From the cell containing the given text, extract its center point as [X, Y] coordinate. 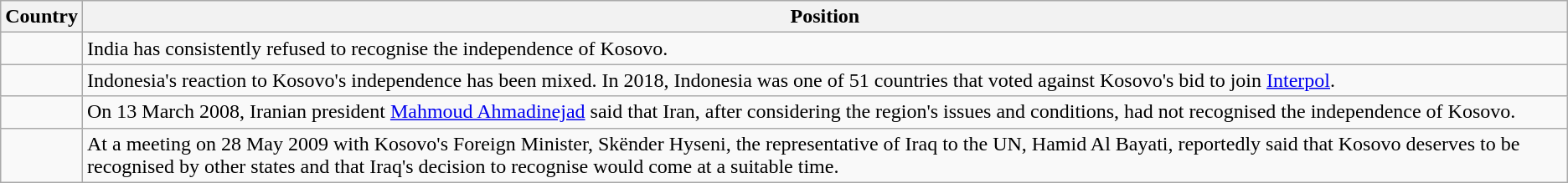
India has consistently refused to recognise the independence of Kosovo. [824, 48]
Position [824, 17]
Country [42, 17]
